Find where the given text appears and provide that cell's center as [x, y] coordinate. 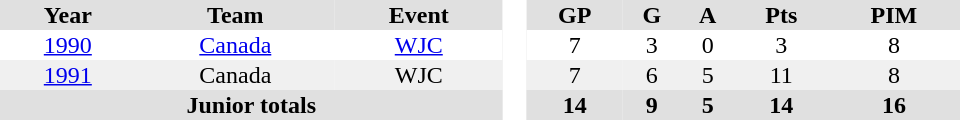
9 [652, 105]
G [652, 15]
11 [782, 75]
0 [708, 45]
16 [894, 105]
PIM [894, 15]
1991 [68, 75]
Pts [782, 15]
6 [652, 75]
A [708, 15]
GP [574, 15]
Team [236, 15]
1990 [68, 45]
Year [68, 15]
Event [419, 15]
Junior totals [252, 105]
